Determine the (x, y) coordinate at the center of the cell enclosing the given text.  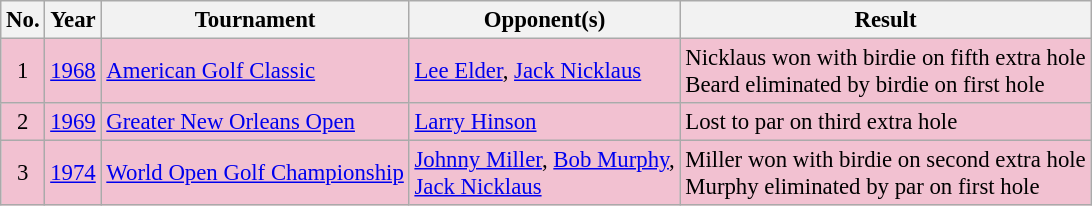
Johnny Miller, Bob Murphy, Jack Nicklaus (544, 174)
Miller won with birdie on second extra holeMurphy eliminated by par on first hole (886, 174)
Larry Hinson (544, 122)
1974 (73, 174)
Tournament (255, 20)
Lost to par on third extra hole (886, 122)
3 (23, 174)
1 (23, 72)
1968 (73, 72)
Result (886, 20)
Lee Elder, Jack Nicklaus (544, 72)
Year (73, 20)
1969 (73, 122)
No. (23, 20)
World Open Golf Championship (255, 174)
Nicklaus won with birdie on fifth extra holeBeard eliminated by birdie on first hole (886, 72)
American Golf Classic (255, 72)
Greater New Orleans Open (255, 122)
Opponent(s) (544, 20)
2 (23, 122)
